Search for the cell housing the specified text and yield its (X, Y) center coordinate. 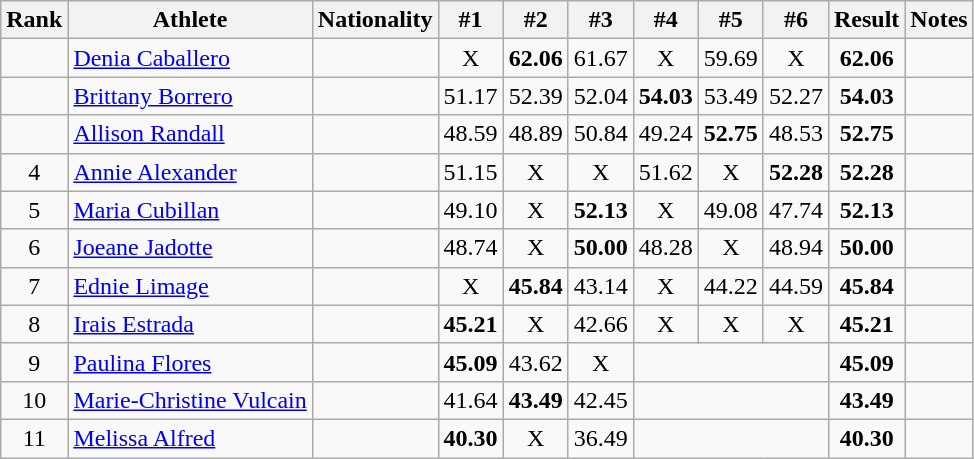
Result (866, 20)
Athlete (190, 20)
50.84 (600, 134)
Irais Estrada (190, 324)
52.39 (536, 96)
10 (34, 400)
41.64 (470, 400)
Brittany Borrero (190, 96)
52.27 (796, 96)
#1 (470, 20)
48.89 (536, 134)
8 (34, 324)
Rank (34, 20)
42.66 (600, 324)
42.45 (600, 400)
Paulina Flores (190, 362)
Maria Cubillan (190, 210)
52.04 (600, 96)
Marie-Christine Vulcain (190, 400)
Notes (939, 20)
Denia Caballero (190, 58)
Annie Alexander (190, 172)
6 (34, 248)
4 (34, 172)
#6 (796, 20)
43.62 (536, 362)
53.49 (730, 96)
#5 (730, 20)
51.15 (470, 172)
Nationality (375, 20)
48.28 (666, 248)
Allison Randall (190, 134)
Ednie Limage (190, 286)
9 (34, 362)
49.24 (666, 134)
49.10 (470, 210)
51.62 (666, 172)
5 (34, 210)
#3 (600, 20)
44.22 (730, 286)
7 (34, 286)
Joeane Jadotte (190, 248)
61.67 (600, 58)
43.14 (600, 286)
44.59 (796, 286)
Melissa Alfred (190, 438)
47.74 (796, 210)
48.74 (470, 248)
49.08 (730, 210)
36.49 (600, 438)
#4 (666, 20)
#2 (536, 20)
48.53 (796, 134)
48.59 (470, 134)
59.69 (730, 58)
11 (34, 438)
48.94 (796, 248)
51.17 (470, 96)
